Identify which cell holds the provided text, then report its (x, y) central coordinate. 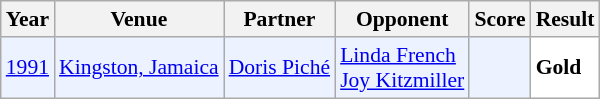
Score (500, 19)
Doris Piché (280, 68)
Result (566, 19)
Linda French Joy Kitzmiller (402, 68)
Kingston, Jamaica (139, 68)
Partner (280, 19)
Year (28, 19)
1991 (28, 68)
Venue (139, 19)
Gold (566, 68)
Opponent (402, 19)
